Search for the cell housing the specified text and yield its (X, Y) center coordinate. 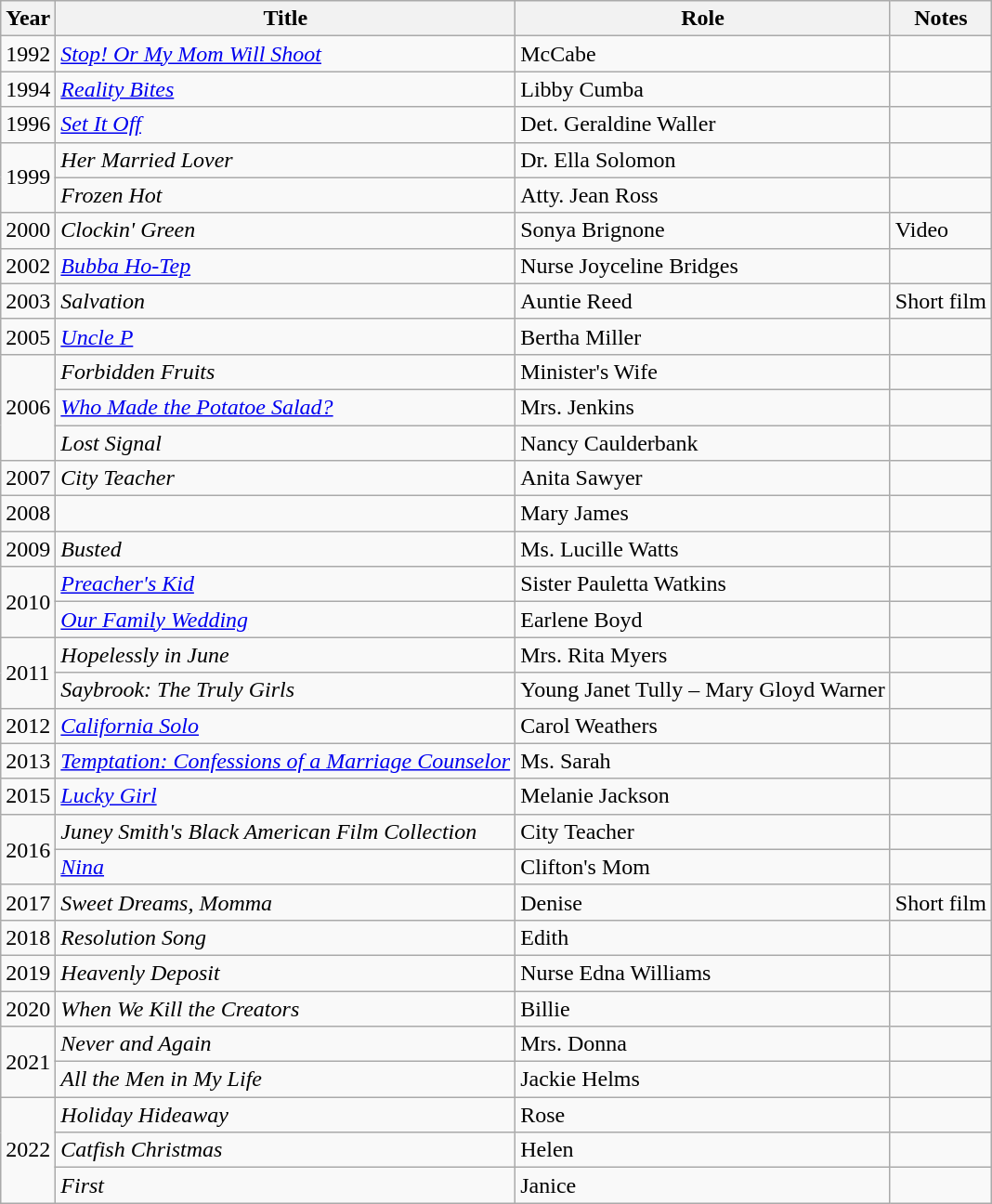
Minister's Wife (703, 372)
2000 (28, 230)
1994 (28, 89)
2021 (28, 1062)
Mrs. Jenkins (703, 407)
McCabe (703, 54)
1992 (28, 54)
Sweet Dreams, Momma (286, 902)
Lucky Girl (286, 796)
Catfish Christmas (286, 1150)
Year (28, 19)
Temptation: Confessions of a Marriage Counselor (286, 761)
Nina (286, 867)
Edith (703, 937)
California Solo (286, 726)
Preacher's Kid (286, 584)
Set It Off (286, 124)
Nurse Joyceline Bridges (703, 266)
Title (286, 19)
Dr. Ella Solomon (703, 160)
Saybrook: The Truly Girls (286, 690)
Rose (703, 1115)
Earlene Boyd (703, 620)
1996 (28, 124)
Mrs. Donna (703, 1044)
Ms. Lucille Watts (703, 549)
Lost Signal (286, 443)
2013 (28, 761)
Billie (703, 1008)
2020 (28, 1008)
2019 (28, 973)
Mrs. Rita Myers (703, 655)
Reality Bites (286, 89)
Hopelessly in June (286, 655)
2010 (28, 602)
Holiday Hideaway (286, 1115)
Bubba Ho-Tep (286, 266)
Libby Cumba (703, 89)
Frozen Hot (286, 195)
2017 (28, 902)
Ms. Sarah (703, 761)
2016 (28, 849)
Juney Smith's Black American Film Collection (286, 831)
Young Janet Tully – Mary Gloyd Warner (703, 690)
2015 (28, 796)
1999 (28, 177)
All the Men in My Life (286, 1080)
Busted (286, 549)
2008 (28, 514)
Notes (940, 19)
Clockin' Green (286, 230)
Resolution Song (286, 937)
Det. Geraldine Waller (703, 124)
Helen (703, 1150)
Stop! Or My Mom Will Shoot (286, 54)
Auntie Reed (703, 301)
2006 (28, 407)
Jackie Helms (703, 1080)
Clifton's Mom (703, 867)
Carol Weathers (703, 726)
Our Family Wedding (286, 620)
Salvation (286, 301)
Nancy Caulderbank (703, 443)
2003 (28, 301)
2011 (28, 673)
Heavenly Deposit (286, 973)
2012 (28, 726)
Janice (703, 1185)
Nurse Edna Williams (703, 973)
Video (940, 230)
First (286, 1185)
2022 (28, 1150)
Anita Sawyer (703, 478)
Forbidden Fruits (286, 372)
2005 (28, 336)
Her Married Lover (286, 160)
2002 (28, 266)
2009 (28, 549)
Role (703, 19)
When We Kill the Creators (286, 1008)
2007 (28, 478)
Uncle P (286, 336)
Who Made the Potatoe Salad? (286, 407)
Mary James (703, 514)
Atty. Jean Ross (703, 195)
Never and Again (286, 1044)
Denise (703, 902)
Sister Pauletta Watkins (703, 584)
2018 (28, 937)
Bertha Miller (703, 336)
Sonya Brignone (703, 230)
Melanie Jackson (703, 796)
